Output the [X, Y] coordinate of the center of the cell containing the given text.  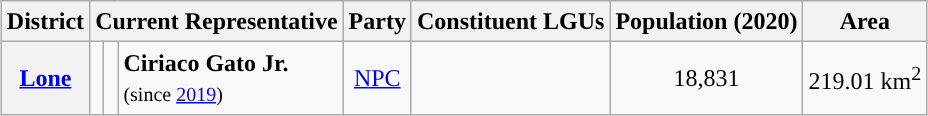
Area [865, 22]
District [45, 22]
Party [377, 22]
Population (2020) [706, 22]
18,831 [706, 78]
Current Representative [216, 22]
Ciriaco Gato Jr.(since 2019) [230, 78]
Lone [45, 78]
219.01 km2 [865, 78]
Constituent LGUs [510, 22]
NPC [377, 78]
